Detect which cell encompasses the target text, then output its (X, Y) center coordinate. 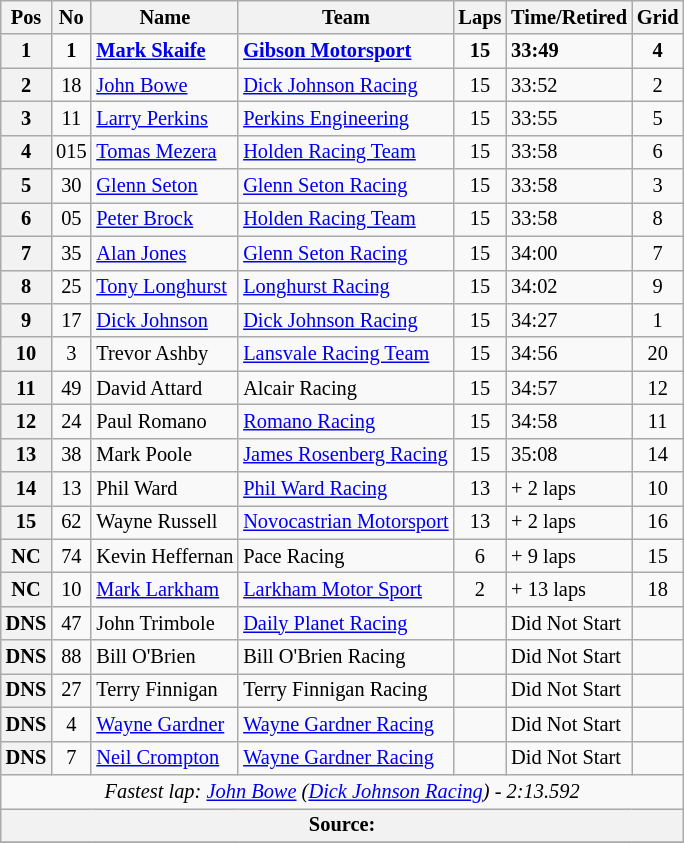
Larkham Motor Sport (346, 589)
Terry Finnigan Racing (346, 690)
Kevin Heffernan (164, 556)
Novocastrian Motorsport (346, 522)
62 (71, 522)
+ 13 laps (569, 589)
Perkins Engineering (346, 118)
Gibson Motorsport (346, 51)
20 (658, 354)
James Rosenberg Racing (346, 455)
Tony Longhurst (164, 287)
Romano Racing (346, 421)
Tomas Mezera (164, 152)
Source: (342, 825)
Phil Ward (164, 489)
No (71, 17)
33:55 (569, 118)
Glenn Seton (164, 186)
34:00 (569, 253)
27 (71, 690)
34:58 (569, 421)
Phil Ward Racing (346, 489)
17 (71, 320)
Alan Jones (164, 253)
25 (71, 287)
Neil Crompton (164, 758)
Team (346, 17)
Mark Larkham (164, 589)
Wayne Gardner (164, 724)
Daily Planet Racing (346, 623)
Dick Johnson (164, 320)
88 (71, 657)
34:02 (569, 287)
Alcair Racing (346, 388)
Name (164, 17)
34:56 (569, 354)
John Bowe (164, 85)
015 (71, 152)
Time/Retired (569, 17)
David Attard (164, 388)
Wayne Russell (164, 522)
Lansvale Racing Team (346, 354)
Trevor Ashby (164, 354)
+ 9 laps (569, 556)
30 (71, 186)
24 (71, 421)
Pos (26, 17)
Pace Racing (346, 556)
47 (71, 623)
Larry Perkins (164, 118)
33:52 (569, 85)
Peter Brock (164, 219)
John Trimbole (164, 623)
Mark Skaife (164, 51)
Longhurst Racing (346, 287)
Bill O'Brien Racing (346, 657)
Paul Romano (164, 421)
Terry Finnigan (164, 690)
49 (71, 388)
35:08 (569, 455)
74 (71, 556)
38 (71, 455)
33:49 (569, 51)
34:57 (569, 388)
Laps (480, 17)
34:27 (569, 320)
05 (71, 219)
Mark Poole (164, 455)
35 (71, 253)
Fastest lap: John Bowe (Dick Johnson Racing) - 2:13.592 (342, 791)
Bill O'Brien (164, 657)
Grid (658, 17)
16 (658, 522)
